Extract the (X, Y) coordinate from the center of the cell holding the provided text.  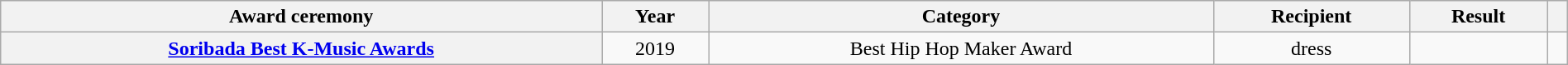
dress (1312, 48)
Category (961, 17)
Year (655, 17)
Best Hip Hop Maker Award (961, 48)
Soribada Best K-Music Awards (301, 48)
Recipient (1312, 17)
Result (1479, 17)
2019 (655, 48)
Award ceremony (301, 17)
